Detect which cell encompasses the target text, then output its (X, Y) center coordinate. 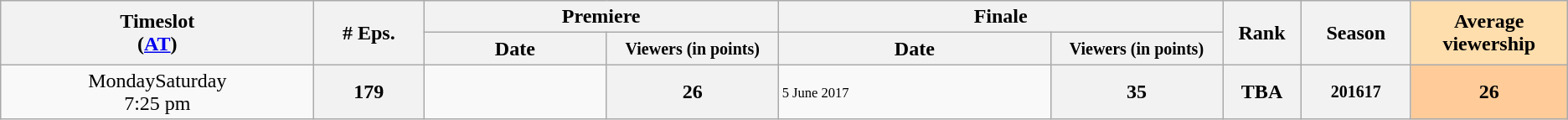
# Eps. (369, 33)
Finale (1001, 17)
Timeslot (AT) (157, 33)
Rank (1262, 33)
Average viewership (1489, 33)
Premiere (601, 17)
179 (369, 92)
TBA (1262, 92)
5 June 2017 (915, 92)
MondaySaturday 7:25 pm (157, 92)
Season (1355, 33)
35 (1137, 92)
201617 (1355, 92)
